Return [x, y] of the center of cell containing provided text 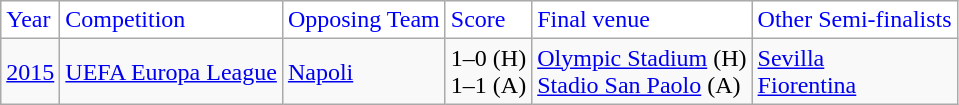
Olympic Stadium (H) Stadio San Paolo (A) [642, 72]
Score [488, 20]
UEFA Europa League [172, 72]
Competition [172, 20]
1–0 (H) 1–1 (A) [488, 72]
Sevilla Fiorentina [854, 72]
Other Semi-finalists [854, 20]
Opposing Team [364, 20]
2015 [30, 72]
Year [30, 20]
Final venue [642, 20]
Napoli [364, 72]
